Search for the cell housing the specified text and yield its (x, y) center coordinate. 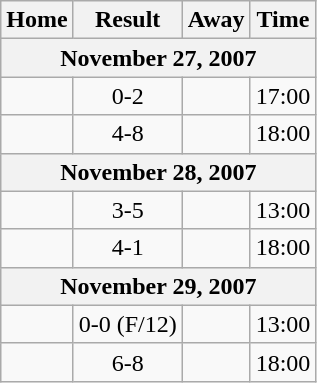
Home (37, 20)
3-5 (128, 210)
4-1 (128, 248)
17:00 (283, 96)
0-2 (128, 96)
0-0 (F/12) (128, 324)
Away (216, 20)
Time (283, 20)
4-8 (128, 134)
Result (128, 20)
6-8 (128, 362)
November 27, 2007 (158, 58)
November 29, 2007 (158, 286)
November 28, 2007 (158, 172)
